Return the [X, Y] coordinate for the center point of the cell that contains the specified text.  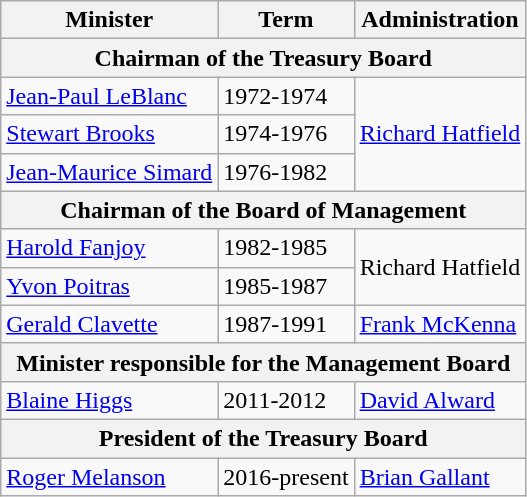
Gerald Clavette [110, 324]
Yvon Poitras [110, 286]
1972-1974 [286, 96]
Chairman of the Treasury Board [264, 58]
Roger Melanson [110, 477]
1982-1985 [286, 248]
Chairman of the Board of Management [264, 210]
Frank McKenna [440, 324]
Harold Fanjoy [110, 248]
2016-present [286, 477]
David Alward [440, 400]
2011-2012 [286, 400]
Brian Gallant [440, 477]
1974-1976 [286, 134]
Jean-Paul LeBlanc [110, 96]
President of the Treasury Board [264, 438]
1985-1987 [286, 286]
Minister responsible for the Management Board [264, 362]
Minister [110, 20]
1987-1991 [286, 324]
Jean-Maurice Simard [110, 172]
Term [286, 20]
1976-1982 [286, 172]
Stewart Brooks [110, 134]
Blaine Higgs [110, 400]
Administration [440, 20]
